From the cell containing the given text, extract its center point as [x, y] coordinate. 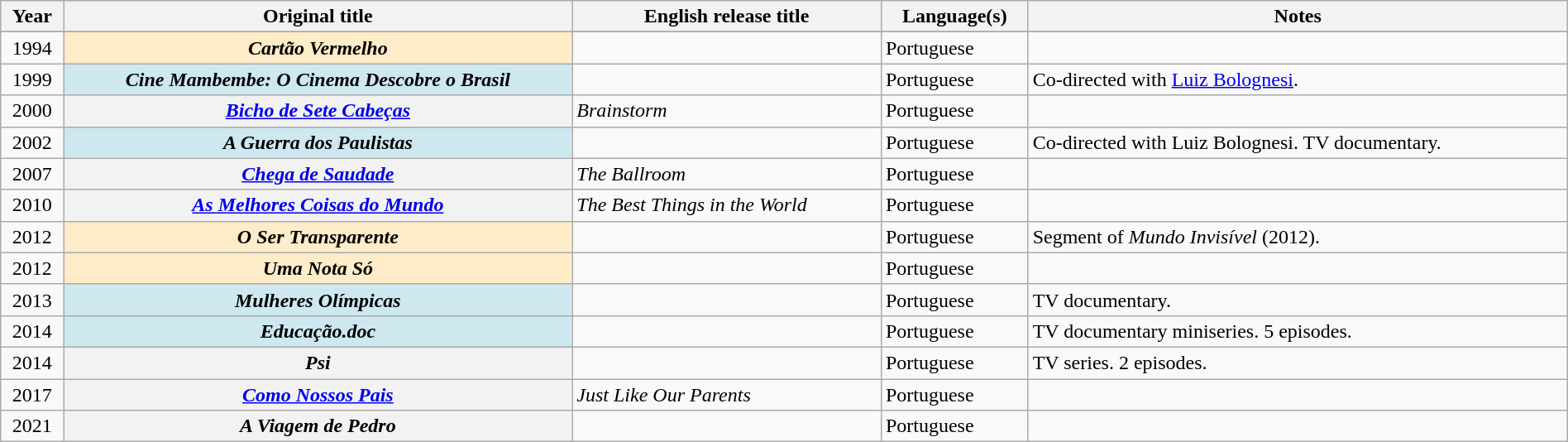
Mulheres Olímpicas [318, 300]
As Melhores Coisas do Mundo [318, 205]
O Ser Transparente [318, 237]
Uma Nota Só [318, 268]
Original title [318, 17]
1999 [32, 79]
The Best Things in the World [727, 205]
Year [32, 17]
1994 [32, 48]
English release title [727, 17]
TV documentary. [1298, 300]
Bicho de Sete Cabeças [318, 111]
Educação.doc [318, 331]
Cartão Vermelho [318, 48]
Co-directed with Luiz Bolognesi. TV documentary. [1298, 142]
2007 [32, 174]
2017 [32, 395]
2021 [32, 426]
TV documentary miniseries. 5 episodes. [1298, 331]
Brainstorm [727, 111]
Cine Mambembe: O Cinema Descobre o Brasil [318, 79]
The Ballroom [727, 174]
Chega de Saudade [318, 174]
2000 [32, 111]
Co-directed with Luiz Bolognesi. [1298, 79]
A Guerra dos Paulistas [318, 142]
TV series. 2 episodes. [1298, 363]
Como Nossos Pais [318, 395]
Segment of Mundo Invisível (2012). [1298, 237]
Notes [1298, 17]
2013 [32, 300]
2010 [32, 205]
Just Like Our Parents [727, 395]
A Viagem de Pedro [318, 426]
Language(s) [954, 17]
Psi [318, 363]
2002 [32, 142]
